Find where the given text appears and provide that cell's center as [x, y] coordinate. 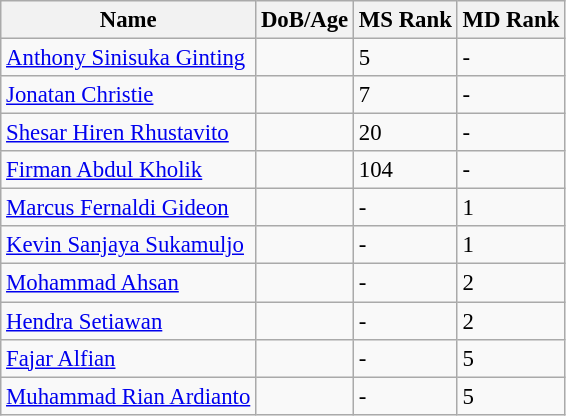
Hendra Setiawan [128, 321]
104 [406, 170]
Mohammad Ahsan [128, 283]
Jonatan Christie [128, 95]
Firman Abdul Kholik [128, 170]
Kevin Sanjaya Sukamuljo [128, 245]
Muhammad Rian Ardianto [128, 396]
MD Rank [510, 20]
MS Rank [406, 20]
Name [128, 20]
Marcus Fernaldi Gideon [128, 208]
DoB/Age [305, 20]
7 [406, 95]
Fajar Alfian [128, 358]
Shesar Hiren Rhustavito [128, 133]
20 [406, 133]
Anthony Sinisuka Ginting [128, 58]
